Pinpoint the cell where the given text exists, returning its (x, y) midpoint coordinate. 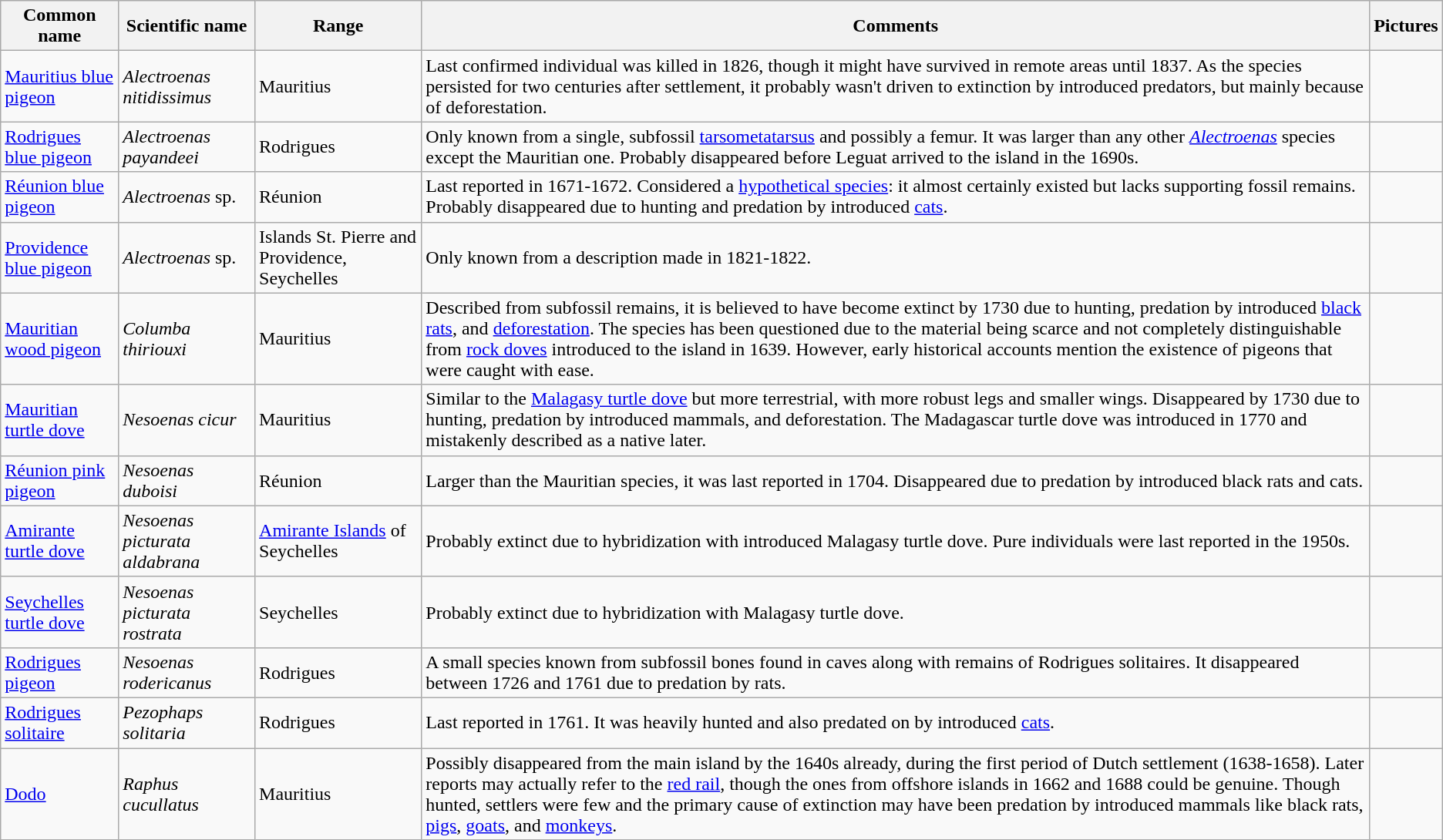
Raphus cucullatus (187, 794)
Amirante Islands of Seychelles (338, 541)
Columba thiriouxi (187, 339)
Rodrigues blue pigeon (60, 146)
Nesoenas picturata rostrata (187, 612)
Providence blue pigeon (60, 257)
Alectroenas nitidissimus (187, 86)
Réunion blue pigeon (60, 197)
Rodrigues pigeon (60, 672)
Pictures (1406, 26)
Last reported in 1761. It was heavily hunted and also predated on by introduced cats. (896, 723)
Amirante turtle dove (60, 541)
Nesoenas duboisi (187, 481)
Mauritian turtle dove (60, 420)
Range (338, 26)
Dodo (60, 794)
Scientific name (187, 26)
Nesoenas rodericanus (187, 672)
Comments (896, 26)
Islands St. Pierre and Providence, Seychelles (338, 257)
Rodrigues solitaire (60, 723)
Larger than the Mauritian species, it was last reported in 1704. Disappeared due to predation by introduced black rats and cats. (896, 481)
Common name (60, 26)
Seychelles turtle dove (60, 612)
Mauritius blue pigeon (60, 86)
Alectroenas payandeei (187, 146)
Réunion pink pigeon (60, 481)
Probably extinct due to hybridization with introduced Malagasy turtle dove. Pure individuals were last reported in the 1950s. (896, 541)
Nesoenas picturata aldabrana (187, 541)
Probably extinct due to hybridization with Malagasy turtle dove. (896, 612)
Nesoenas cicur (187, 420)
Only known from a description made in 1821-1822. (896, 257)
Pezophaps solitaria (187, 723)
Seychelles (338, 612)
Mauritian wood pigeon (60, 339)
